Find where the given text appears and provide that cell's center as (x, y) coordinate. 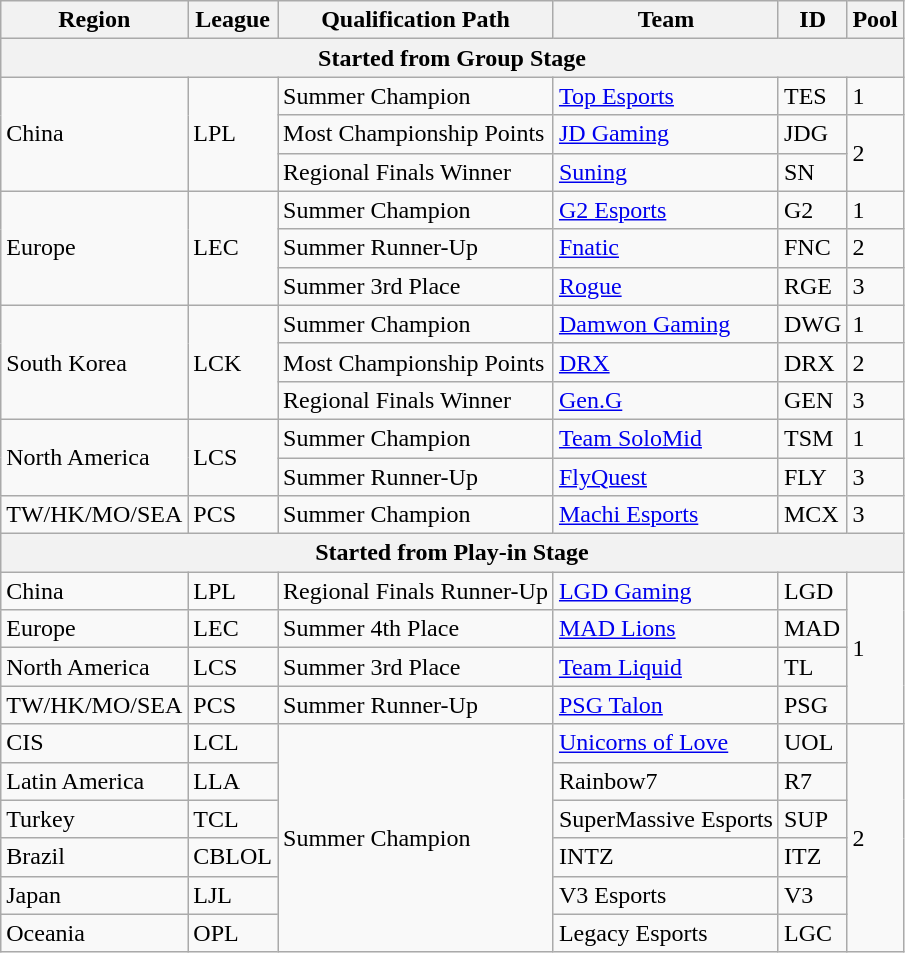
SuperMassive Esports (666, 819)
Team SoloMid (666, 438)
Started from Play-in Stage (452, 553)
Pool (875, 20)
R7 (812, 781)
V3 Esports (666, 895)
Started from Group Stage (452, 58)
DWG (812, 324)
Fnatic (666, 248)
G2 (812, 210)
ITZ (812, 857)
Damwon Gaming (666, 324)
G2 Esports (666, 210)
FLY (812, 477)
UOL (812, 743)
Brazil (94, 857)
Team Liquid (666, 667)
Unicorns of Love (666, 743)
SN (812, 172)
LJL (233, 895)
LGD Gaming (666, 591)
LGD (812, 591)
CIS (94, 743)
JD Gaming (666, 134)
MCX (812, 515)
LCK (233, 362)
Legacy Esports (666, 933)
Qualification Path (416, 20)
CBLOL (233, 857)
FNC (812, 248)
TCL (233, 819)
Summer 4th Place (416, 629)
V3 (812, 895)
INTZ (666, 857)
Turkey (94, 819)
MAD (812, 629)
TSM (812, 438)
MAD Lions (666, 629)
South Korea (94, 362)
LCL (233, 743)
GEN (812, 400)
Regional Finals Runner-Up (416, 591)
League (233, 20)
Oceania (94, 933)
Machi Esports (666, 515)
Suning (666, 172)
ID (812, 20)
RGE (812, 286)
PSG (812, 705)
FlyQuest (666, 477)
JDG (812, 134)
PSG Talon (666, 705)
SUP (812, 819)
Japan (94, 895)
Top Esports (666, 96)
Gen.G (666, 400)
Team (666, 20)
Region (94, 20)
LLA (233, 781)
Latin America (94, 781)
Rainbow7 (666, 781)
Rogue (666, 286)
LGC (812, 933)
TES (812, 96)
TL (812, 667)
OPL (233, 933)
